Locate the cell with the specified text and output its (x, y) center coordinate. 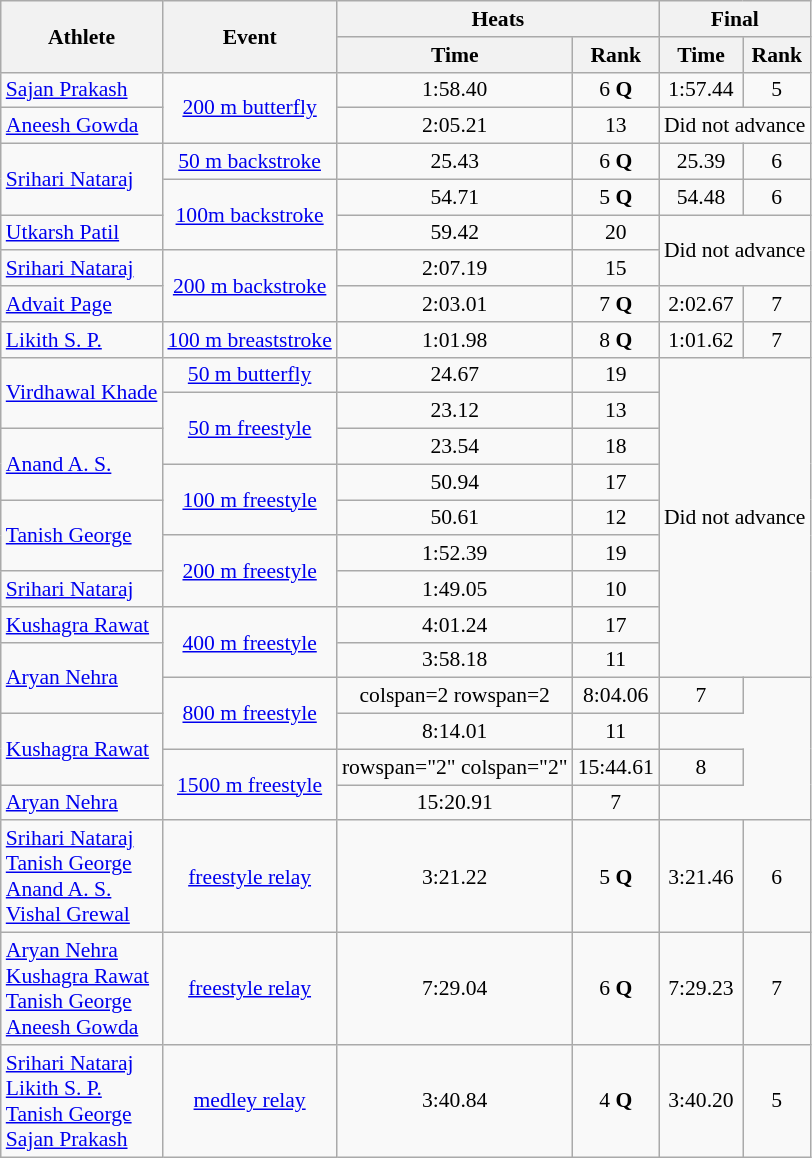
3:40.20 (701, 1101)
1:01.98 (455, 340)
200 m backstroke (249, 286)
Virdhawal Khade (82, 392)
4:01.24 (455, 625)
Aneesh Gowda (82, 126)
18 (616, 447)
50 m freestyle (249, 428)
1:58.40 (455, 90)
Sajan Prakash (82, 90)
Event (249, 36)
Aryan NehraKushagra RawatTanish GeorgeAneesh Gowda (82, 989)
Final (735, 19)
24.67 (455, 375)
1:01.62 (701, 340)
8 Q (616, 340)
12 (616, 518)
50.61 (455, 518)
Utkarsh Patil (82, 233)
100 m freestyle (249, 500)
50.94 (455, 482)
25.39 (701, 162)
Likith S. P. (82, 340)
Heats (498, 19)
Anand A. S. (82, 464)
800 m freestyle (249, 714)
54.48 (701, 197)
1:57.44 (701, 90)
100 m breaststroke (249, 340)
200 m freestyle (249, 572)
colspan=2 rowspan=2 (455, 696)
1500 m freestyle (249, 784)
Srihari NatarajLikith S. P.Tanish GeorgeSajan Prakash (82, 1101)
8 (701, 767)
3:21.22 (455, 877)
25.43 (455, 162)
Athlete (82, 36)
10 (616, 589)
23.54 (455, 447)
100m backstroke (249, 214)
rowspan="2" colspan="2" (455, 767)
23.12 (455, 411)
50 m backstroke (249, 162)
8:14.01 (455, 732)
3:21.46 (701, 877)
8:04.06 (616, 696)
400 m freestyle (249, 642)
1:49.05 (455, 589)
2:03.01 (455, 304)
54.71 (455, 197)
2:05.21 (455, 126)
7:29.23 (701, 989)
7 Q (616, 304)
4 Q (616, 1101)
20 (616, 233)
59.42 (455, 233)
1:52.39 (455, 554)
3:40.84 (455, 1101)
50 m butterfly (249, 375)
2:07.19 (455, 269)
15 (616, 269)
3:58.18 (455, 660)
15:20.91 (455, 803)
7:29.04 (455, 989)
200 m butterfly (249, 108)
Srihari NatarajTanish GeorgeAnand A. S.Vishal Grewal (82, 877)
Tanish George (82, 536)
Advait Page (82, 304)
15:44.61 (616, 767)
2:02.67 (701, 304)
medley relay (249, 1101)
